Determine the [X, Y] coordinate at the center of the cell enclosing the given text.  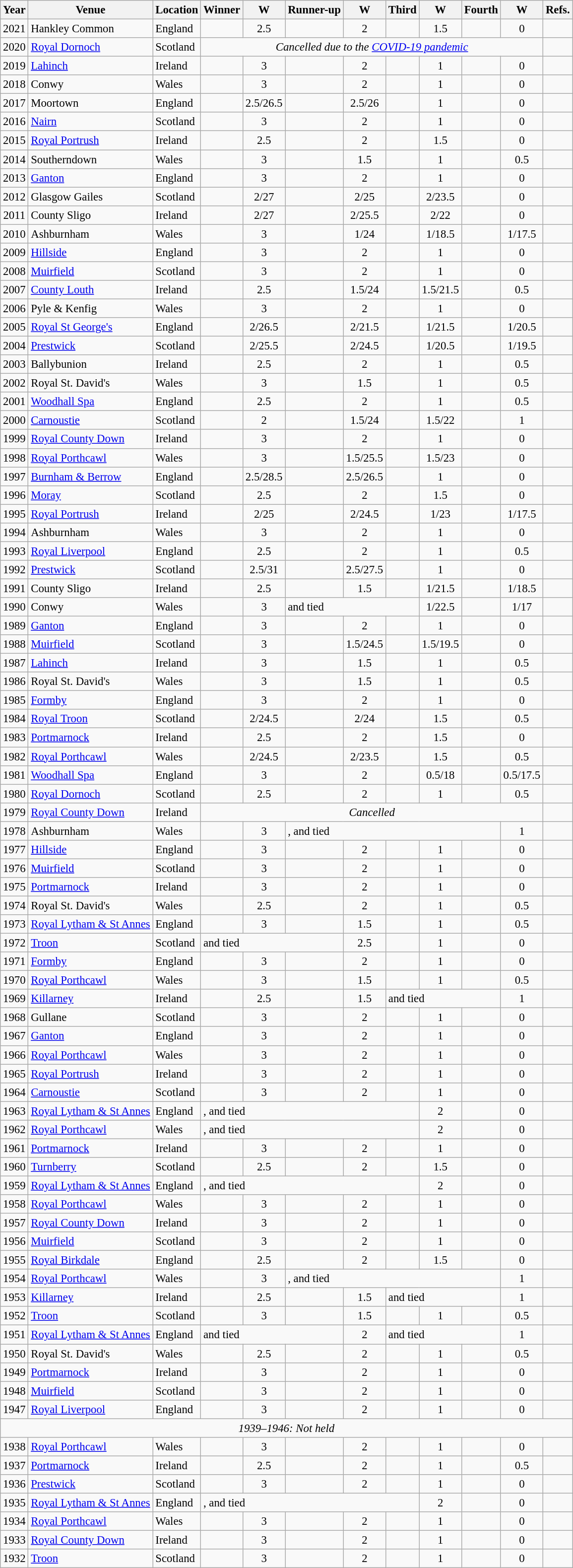
2.5/26 [364, 103]
1959 [14, 1185]
Royal St George's [90, 327]
2020 [14, 47]
County Louth [90, 290]
1.5/19.5 [441, 644]
2/22 [441, 215]
Year [14, 10]
1981 [14, 775]
1966 [14, 1055]
2003 [14, 364]
1989 [14, 626]
1982 [14, 756]
1987 [14, 663]
1934 [14, 1521]
1.5/24.5 [364, 644]
Cancelled [372, 812]
1999 [14, 439]
1950 [14, 1354]
0.5/17.5 [522, 775]
Turnberry [90, 1167]
Third [402, 10]
1996 [14, 495]
2015 [14, 140]
2017 [14, 103]
1936 [14, 1484]
1961 [14, 1148]
2012 [14, 197]
Hankley Common [90, 29]
2000 [14, 420]
1976 [14, 868]
1960 [14, 1167]
2001 [14, 402]
2021 [14, 29]
1/23 [441, 514]
1963 [14, 1111]
1979 [14, 812]
1967 [14, 1036]
2005 [14, 327]
1991 [14, 588]
2016 [14, 122]
2/21.5 [364, 327]
1951 [14, 1335]
1962 [14, 1130]
1.5/21.5 [441, 290]
2.5/31 [264, 570]
1970 [14, 980]
2002 [14, 383]
1956 [14, 1241]
2010 [14, 234]
1965 [14, 1074]
1997 [14, 477]
1952 [14, 1316]
Nairn [90, 122]
2013 [14, 178]
1975 [14, 887]
2018 [14, 84]
1969 [14, 999]
1995 [14, 514]
1980 [14, 794]
1985 [14, 700]
1978 [14, 831]
1994 [14, 533]
Royal Troon [90, 719]
2007 [14, 290]
Burnham & Berrow [90, 477]
1992 [14, 570]
Runner-up [315, 10]
1938 [14, 1447]
1998 [14, 458]
2006 [14, 308]
2.5/27.5 [364, 570]
2008 [14, 271]
1937 [14, 1465]
1971 [14, 961]
1939–1946: Not held [287, 1428]
Gullane [90, 1018]
1948 [14, 1391]
1990 [14, 607]
1955 [14, 1260]
1973 [14, 924]
Pyle & Kenfig [90, 308]
Southerndown [90, 159]
1972 [14, 943]
1958 [14, 1204]
Winner [222, 10]
1968 [14, 1018]
1/24 [364, 234]
1954 [14, 1279]
1932 [14, 1559]
Moray [90, 495]
1988 [14, 644]
Glasgow Gailes [90, 197]
Cancelled due to the COVID-19 pandemic [372, 47]
2014 [14, 159]
2019 [14, 66]
1957 [14, 1223]
1986 [14, 682]
Fourth [481, 10]
1977 [14, 850]
1993 [14, 551]
Royal Birkdale [90, 1260]
1/22.5 [441, 607]
Location [177, 10]
1964 [14, 1092]
2009 [14, 253]
2.5/28.5 [264, 477]
1.5/22 [441, 420]
2011 [14, 215]
1974 [14, 905]
0.5/18 [441, 775]
2/26.5 [264, 327]
Refs. [558, 10]
Ballybunion [90, 364]
1.5/25.5 [364, 458]
1933 [14, 1540]
Venue [90, 10]
1/19.5 [522, 346]
1.5/23 [441, 458]
1983 [14, 738]
Moortown [90, 103]
2004 [14, 346]
1984 [14, 719]
1947 [14, 1409]
2/24 [364, 719]
1935 [14, 1502]
1/17 [522, 607]
1953 [14, 1297]
1949 [14, 1372]
